Extract the [x, y] coordinate from the center of the cell holding the provided text.  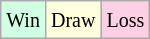
Win [24, 20]
Draw [72, 20]
Loss [126, 20]
